Extract the [X, Y] coordinate from the center of the cell holding the provided text.  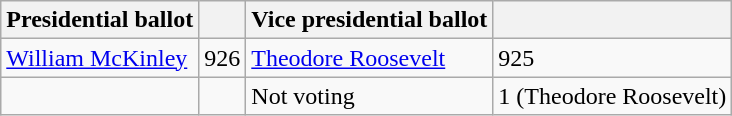
Vice presidential ballot [370, 20]
Presidential ballot [100, 20]
925 [612, 58]
1 (Theodore Roosevelt) [612, 96]
William McKinley [100, 58]
Not voting [370, 96]
Theodore Roosevelt [370, 58]
926 [222, 58]
